Extract the (x, y) coordinate from the center of the cell holding the provided text.  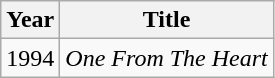
Title (166, 20)
One From The Heart (166, 58)
Year (30, 20)
1994 (30, 58)
